Return (X, Y) of the center of cell containing provided text 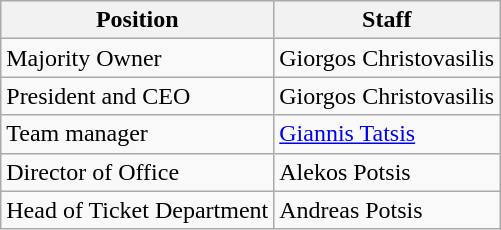
Andreas Potsis (387, 210)
Staff (387, 20)
Head of Ticket Department (138, 210)
Majority Owner (138, 58)
Team manager (138, 134)
Giannis Tatsis (387, 134)
President and CEO (138, 96)
Alekos Potsis (387, 172)
Position (138, 20)
Director of Office (138, 172)
